Determine the (x, y) coordinate at the center of the cell enclosing the given text.  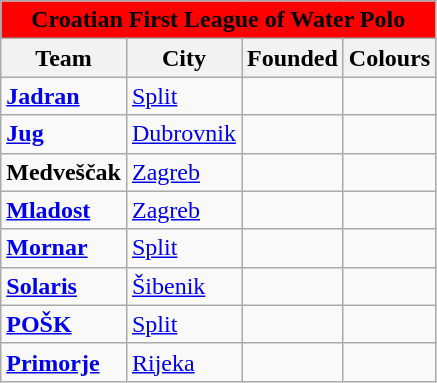
Dubrovnik (184, 134)
POŠK (64, 324)
Primorje (64, 362)
Croatian First League of Water Polo (218, 20)
Solaris (64, 286)
Rijeka (184, 362)
Team (64, 58)
City (184, 58)
Jug (64, 134)
Mornar (64, 248)
Jadran (64, 96)
Mladost (64, 210)
Medveščak (64, 172)
Šibenik (184, 286)
Founded (293, 58)
Colours (389, 58)
